Determine the (x, y) coordinate at the center of the cell enclosing the given text.  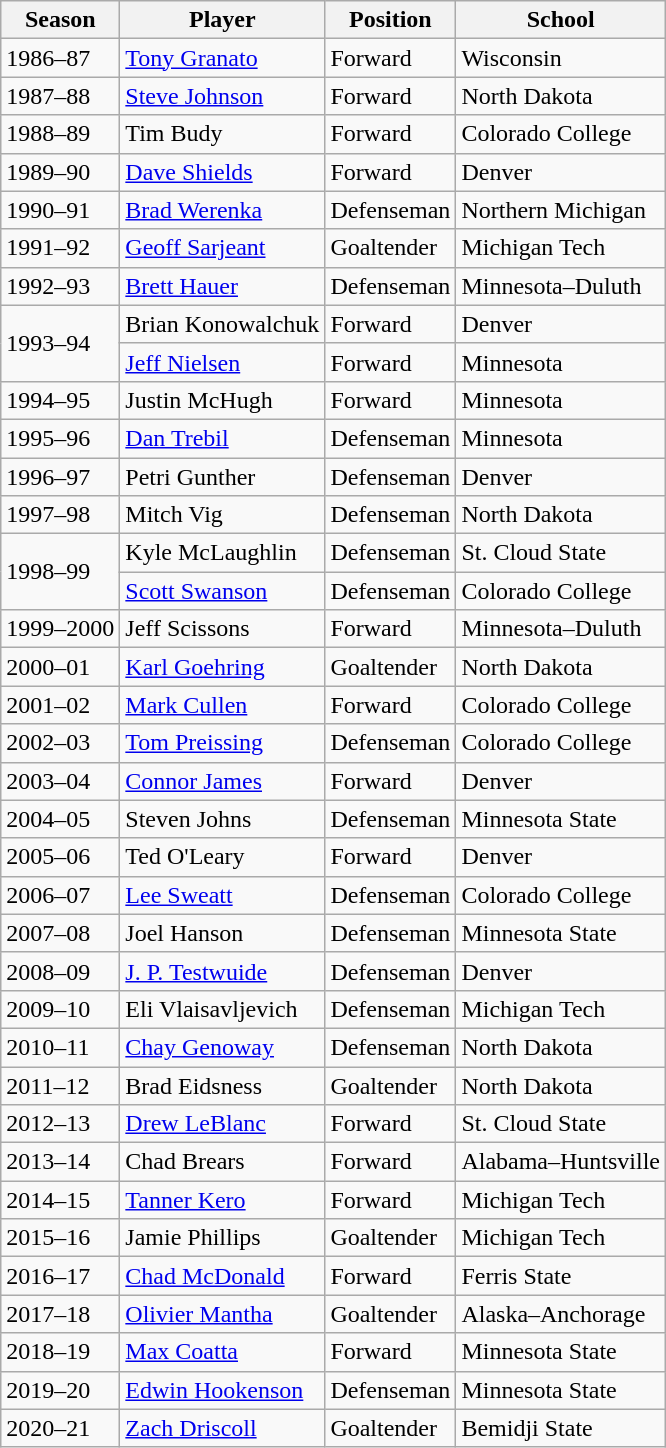
2006–07 (60, 895)
2004–05 (60, 819)
Brian Konowalchuk (222, 324)
Max Coatta (222, 1352)
2009–10 (60, 1009)
Jeff Scissons (222, 629)
1987–88 (60, 96)
1986–87 (60, 58)
Alabama–Huntsville (561, 1162)
Joel Hanson (222, 933)
Ted O'Leary (222, 857)
Brett Hauer (222, 286)
Steve Johnson (222, 96)
Karl Goehring (222, 667)
1990–91 (60, 210)
Position (390, 20)
1997–98 (60, 515)
2005–06 (60, 857)
2010–11 (60, 1047)
Olivier Mantha (222, 1314)
Drew LeBlanc (222, 1124)
1991–92 (60, 248)
Player (222, 20)
Dan Trebil (222, 438)
Connor James (222, 781)
Tony Granato (222, 58)
2012–13 (60, 1124)
2011–12 (60, 1085)
Tanner Kero (222, 1200)
2008–09 (60, 971)
Steven Johns (222, 819)
Petri Gunther (222, 477)
Northern Michigan (561, 210)
Wisconsin (561, 58)
2015–16 (60, 1238)
2003–04 (60, 781)
Tim Budy (222, 134)
2001–02 (60, 705)
1993–94 (60, 343)
Lee Sweatt (222, 895)
2020–21 (60, 1428)
2000–01 (60, 667)
1994–95 (60, 400)
Chad Brears (222, 1162)
Jeff Nielsen (222, 362)
Edwin Hookenson (222, 1390)
1998–99 (60, 572)
Zach Driscoll (222, 1428)
1988–89 (60, 134)
Season (60, 20)
2017–18 (60, 1314)
Bemidji State (561, 1428)
1989–90 (60, 172)
J. P. Testwuide (222, 971)
Geoff Sarjeant (222, 248)
Eli Vlaisavljevich (222, 1009)
Mitch Vig (222, 515)
Alaska–Anchorage (561, 1314)
1992–93 (60, 286)
Mark Cullen (222, 705)
School (561, 20)
Dave Shields (222, 172)
Kyle McLaughlin (222, 553)
2019–20 (60, 1390)
Chay Genoway (222, 1047)
1996–97 (60, 477)
Jamie Phillips (222, 1238)
Tom Preissing (222, 743)
Brad Werenka (222, 210)
Brad Eidsness (222, 1085)
Scott Swanson (222, 591)
2013–14 (60, 1162)
2002–03 (60, 743)
Chad McDonald (222, 1276)
2014–15 (60, 1200)
1999–2000 (60, 629)
Justin McHugh (222, 400)
2016–17 (60, 1276)
Ferris State (561, 1276)
2018–19 (60, 1352)
2007–08 (60, 933)
1995–96 (60, 438)
